Detect which cell encompasses the target text, then output its [x, y] center coordinate. 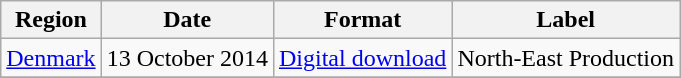
Date [187, 20]
Digital download [362, 58]
Label [566, 20]
Denmark [51, 58]
Format [362, 20]
Region [51, 20]
North-East Production [566, 58]
13 October 2014 [187, 58]
